Identify which cell holds the provided text, then report its [x, y] central coordinate. 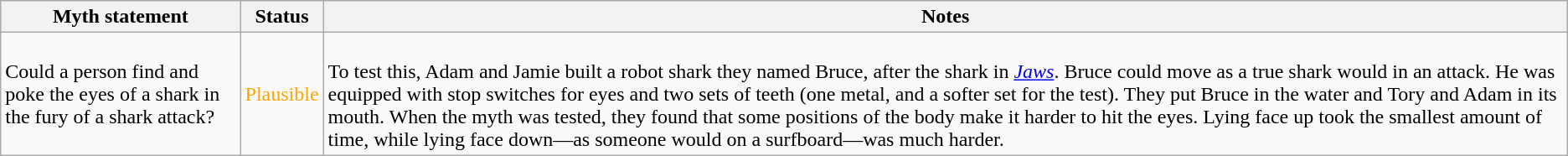
Status [281, 17]
Could a person find and poke the eyes of a shark in the fury of a shark attack? [121, 94]
Notes [945, 17]
Myth statement [121, 17]
Plausible [281, 94]
